Output the (x, y) coordinate of the center of the cell containing the given text.  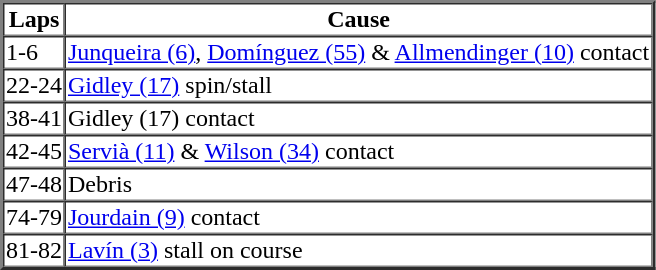
38-41 (34, 118)
Debris (358, 184)
Servià (11) & Wilson (34) contact (358, 152)
Cause (358, 20)
1-6 (34, 52)
22-24 (34, 86)
Jourdain (9) contact (358, 218)
81-82 (34, 250)
Lavín (3) stall on course (358, 250)
Gidley (17) spin/stall (358, 86)
42-45 (34, 152)
74-79 (34, 218)
47-48 (34, 184)
Gidley (17) contact (358, 118)
Laps (34, 20)
Junqueira (6), Domínguez (55) & Allmendinger (10) contact (358, 52)
